Search for the cell housing the specified text and yield its [X, Y] center coordinate. 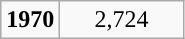
2,724 [122, 20]
1970 [30, 20]
